Capture the cell that displays the provided text and extract its [x, y] central coordinate. 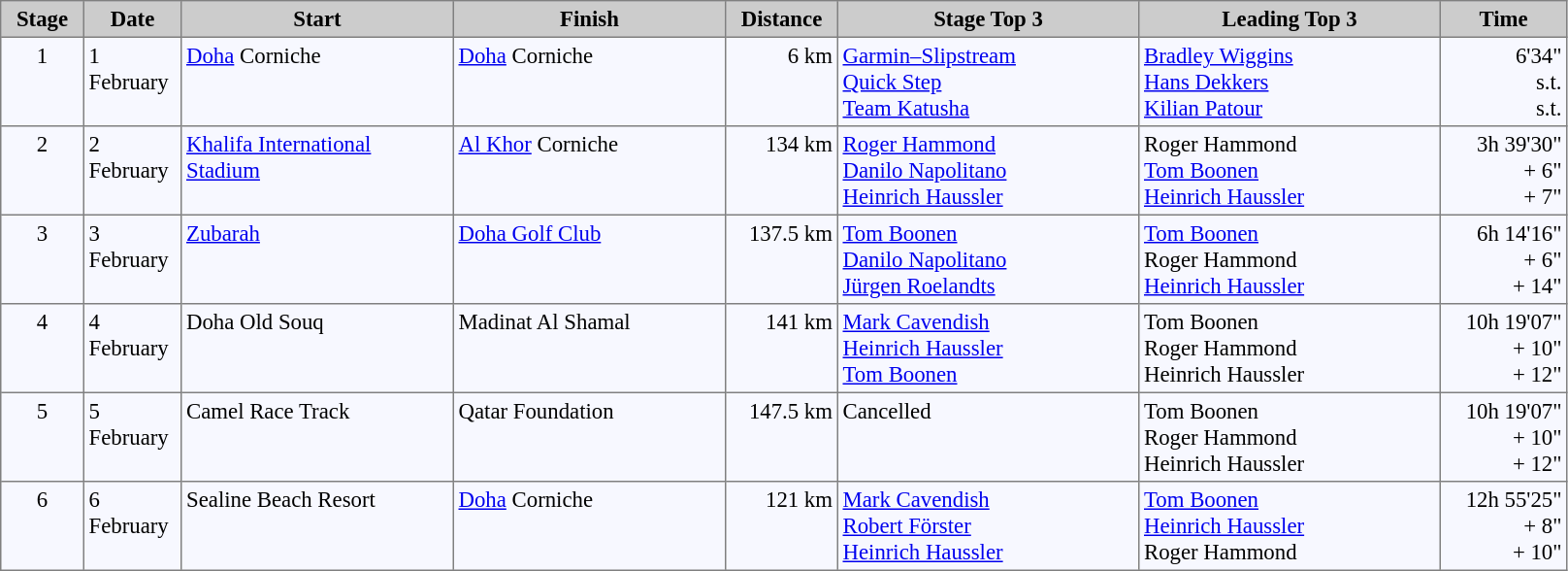
Cancelled [988, 437]
4 [43, 349]
Garmin–Slipstream Quick Step Team Katusha [988, 82]
Bradley Wiggins Hans Dekkers Kilian Patour [1290, 82]
134 km [782, 171]
Tom Boonen Heinrich Haussler Roger Hammond [1290, 526]
Stage [43, 19]
Mark Cavendish Robert Förster Heinrich Haussler [988, 526]
Al Khor Corniche [589, 171]
6 km [782, 82]
6 February [132, 526]
Start [317, 19]
6'34" s.t. s.t. [1503, 82]
6h 14'16" + 6" + 14" [1503, 259]
Time [1503, 19]
147.5 km [782, 437]
141 km [782, 349]
4 February [132, 349]
2 [43, 171]
3 February [132, 259]
3h 39'30" + 6" + 7" [1503, 171]
121 km [782, 526]
12h 55'25" + 8" + 10" [1503, 526]
Mark Cavendish Heinrich Haussler Tom Boonen [988, 349]
Stage Top 3 [988, 19]
Madinat Al Shamal [589, 349]
Distance [782, 19]
Qatar Foundation [589, 437]
Zubarah [317, 259]
6 [43, 526]
1 [43, 82]
Roger Hammond Tom Boonen Heinrich Haussler [1290, 171]
Sealine Beach Resort [317, 526]
Roger Hammond Danilo Napolitano Heinrich Haussler [988, 171]
Finish [589, 19]
Tom Boonen Danilo Napolitano Jürgen Roelandts [988, 259]
3 [43, 259]
Leading Top 3 [1290, 19]
5 February [132, 437]
5 [43, 437]
Doha Old Souq [317, 349]
Date [132, 19]
2 February [132, 171]
Camel Race Track [317, 437]
Khalifa International Stadium [317, 171]
137.5 km [782, 259]
Doha Golf Club [589, 259]
1 February [132, 82]
